For the text-containing cell, return its midpoint in [x, y] coordinate format. 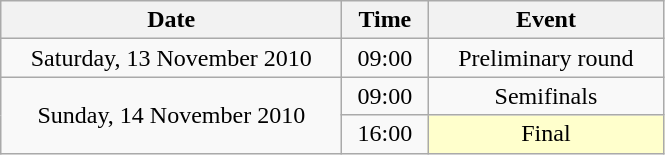
Event [546, 20]
Time [385, 20]
Final [546, 134]
Semifinals [546, 96]
16:00 [385, 134]
Preliminary round [546, 58]
Date [172, 20]
Saturday, 13 November 2010 [172, 58]
Sunday, 14 November 2010 [172, 115]
